Identify which cell holds the provided text, then report its [X, Y] central coordinate. 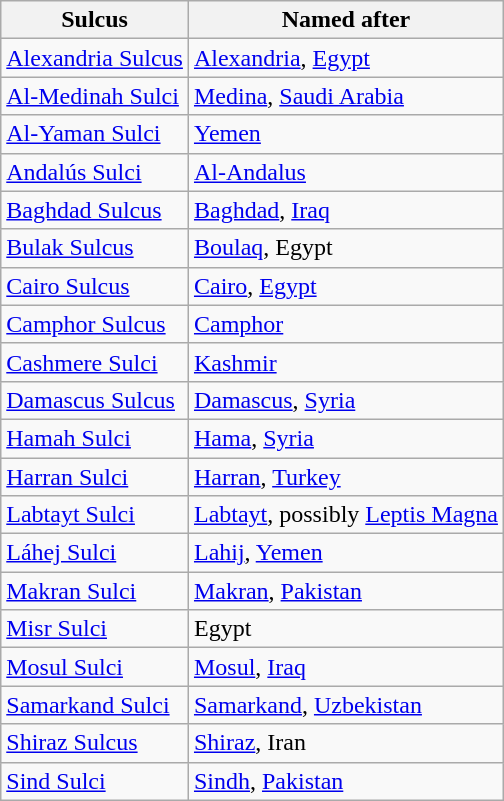
Harran Sulci [95, 477]
Named after [346, 20]
Bulak Sulcus [95, 248]
Al-Yaman Sulci [95, 134]
Sind Sulci [95, 781]
Boulaq, Egypt [346, 248]
Cairo Sulcus [95, 286]
Harran, Turkey [346, 477]
Shiraz, Iran [346, 743]
Makran, Pakistan [346, 591]
Kashmir [346, 362]
Mosul, Iraq [346, 667]
Baghdad, Iraq [346, 210]
Sulcus [95, 20]
Láhej Sulci [95, 553]
Misr Sulci [95, 629]
Andalús Sulci [95, 172]
Al-Andalus [346, 172]
Lahij, Yemen [346, 553]
Shiraz Sulcus [95, 743]
Baghdad Sulcus [95, 210]
Hamah Sulci [95, 438]
Mosul Sulci [95, 667]
Camphor Sulcus [95, 324]
Makran Sulci [95, 591]
Camphor [346, 324]
Egypt [346, 629]
Samarkand Sulci [95, 705]
Labtayt, possibly Leptis Magna [346, 515]
Cairo, Egypt [346, 286]
Cashmere Sulci [95, 362]
Samarkand, Uzbekistan [346, 705]
Alexandria, Egypt [346, 58]
Labtayt Sulci [95, 515]
Damascus Sulcus [95, 400]
Alexandria Sulcus [95, 58]
Medina, Saudi Arabia [346, 96]
Hama, Syria [346, 438]
Al-Medinah Sulci [95, 96]
Yemen [346, 134]
Sindh, Pakistan [346, 781]
Damascus, Syria [346, 400]
